Provide the [X, Y] coordinate of the cell's center where the given text is located.  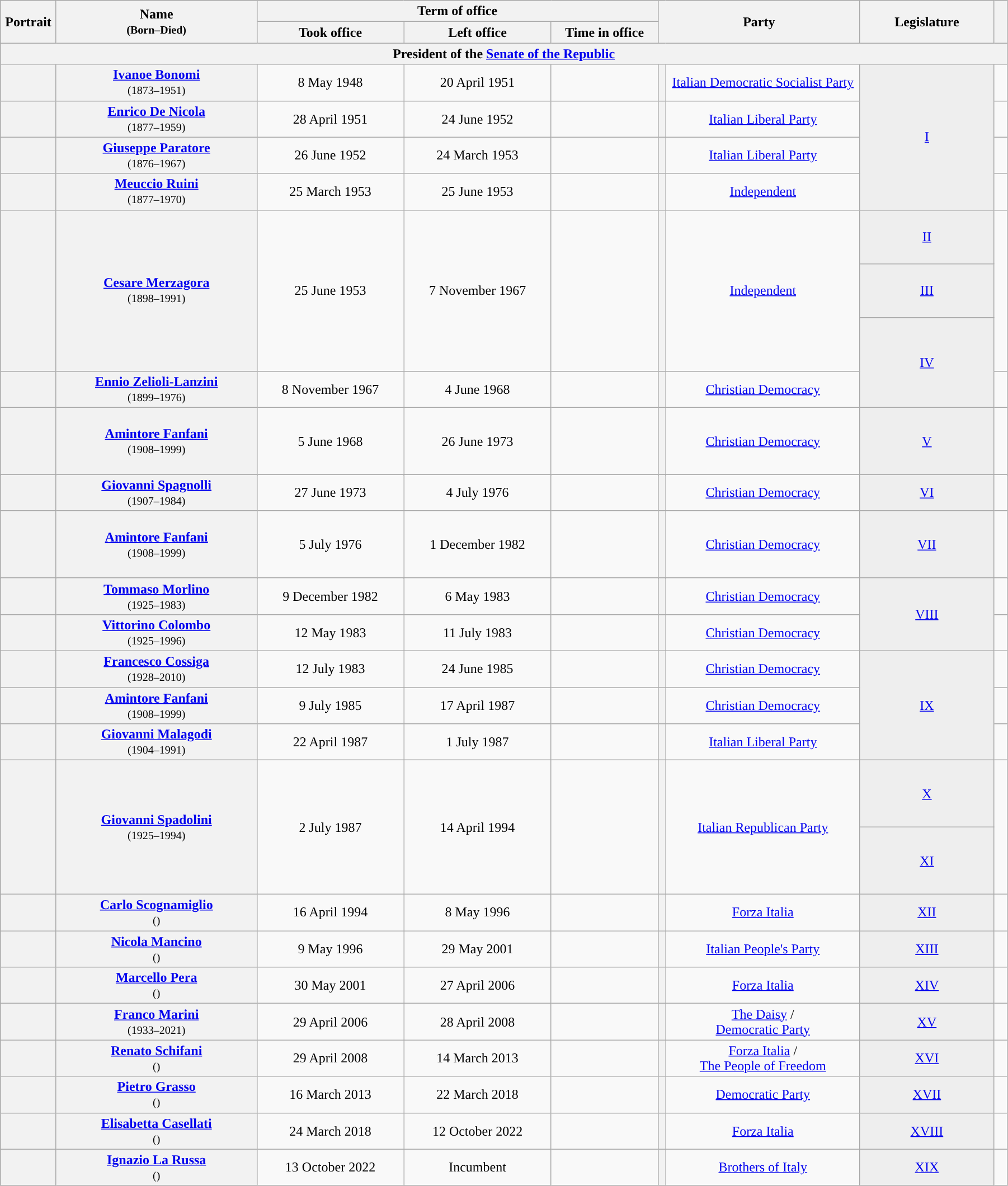
VI [926, 492]
Franco Marini(1933–2021) [157, 1022]
Elisabetta Casellati() [157, 1131]
22 March 2018 [478, 1094]
Brothers of Italy [763, 1167]
30 May 2001 [330, 986]
Vittorino Colombo(1925–1996) [157, 632]
XI [926, 861]
Marcello Pera() [157, 986]
XIV [926, 986]
14 April 1994 [478, 827]
XVIII [926, 1131]
VIII [926, 614]
12 July 1983 [330, 669]
Carlo Scognamiglio() [157, 913]
XIII [926, 949]
Time in office [604, 32]
13 October 2022 [330, 1167]
7 November 1967 [478, 290]
Legislature [926, 22]
Incumbent [478, 1167]
1 July 1987 [478, 742]
Italian Republican Party [763, 827]
8 May 1996 [478, 913]
9 December 1982 [330, 596]
24 June 1985 [478, 669]
Term of office [458, 11]
Portrait [29, 22]
Name(Born–Died) [157, 22]
12 May 1983 [330, 632]
8 May 1948 [330, 83]
24 June 1952 [478, 119]
26 June 1973 [478, 441]
28 April 2008 [478, 1022]
29 May 2001 [478, 949]
12 October 2022 [478, 1131]
26 June 1952 [330, 156]
Enrico De Nicola(1877–1959) [157, 119]
Forza Italia /The People of Freedom [763, 1058]
XII [926, 913]
8 November 1967 [330, 389]
Renato Schifani() [157, 1058]
5 July 1976 [330, 544]
6 May 1983 [478, 596]
Took office [330, 32]
X [926, 794]
XVI [926, 1058]
Francesco Cossiga(1928–2010) [157, 669]
Meuccio Ruini(1877–1970) [157, 191]
Ivanoe Bonomi(1873–1951) [157, 83]
16 April 1994 [330, 913]
VII [926, 544]
4 July 1976 [478, 492]
Giovanni Spadolini(1925–1994) [157, 827]
5 June 1968 [330, 441]
The Daisy /Democratic Party [763, 1022]
III [926, 290]
Left office [478, 32]
2 July 1987 [330, 827]
XIX [926, 1167]
President of the Senate of the Republic [504, 54]
24 March 2018 [330, 1131]
XV [926, 1022]
25 March 1953 [330, 191]
16 March 2013 [330, 1094]
20 April 1951 [478, 83]
29 April 2006 [330, 1022]
11 July 1983 [478, 632]
I [926, 137]
XVII [926, 1094]
Ignazio La Russa() [157, 1167]
Giovanni Spagnolli(1907–1984) [157, 492]
Democratic Party [763, 1094]
Italian People's Party [763, 949]
17 April 1987 [478, 705]
29 April 2008 [330, 1058]
Giuseppe Paratore(1876–1967) [157, 156]
24 March 1953 [478, 156]
V [926, 441]
9 May 1996 [330, 949]
9 July 1985 [330, 705]
II [926, 237]
Tommaso Morlino(1925–1983) [157, 596]
27 April 2006 [478, 986]
Ennio Zelioli-Lanzini(1899–1976) [157, 389]
27 June 1973 [330, 492]
1 December 1982 [478, 544]
IX [926, 705]
Italian Democratic Socialist Party [763, 83]
14 March 2013 [478, 1058]
28 April 1951 [330, 119]
Cesare Merzagora(1898–1991) [157, 290]
4 June 1968 [478, 389]
IV [926, 363]
Nicola Mancino() [157, 949]
Party [759, 22]
Giovanni Malagodi(1904–1991) [157, 742]
22 April 1987 [330, 742]
Pietro Grasso() [157, 1094]
